Detect which cell encompasses the target text, then output its [x, y] center coordinate. 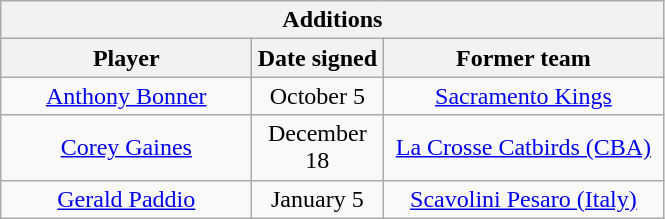
Anthony Bonner [126, 96]
January 5 [318, 199]
October 5 [318, 96]
Scavolini Pesaro (Italy) [524, 199]
Sacramento Kings [524, 96]
Additions [332, 20]
Date signed [318, 58]
Gerald Paddio [126, 199]
December 18 [318, 148]
Former team [524, 58]
Corey Gaines [126, 148]
Player [126, 58]
La Crosse Catbirds (CBA) [524, 148]
